For the text-containing cell, return its midpoint in (X, Y) coordinate format. 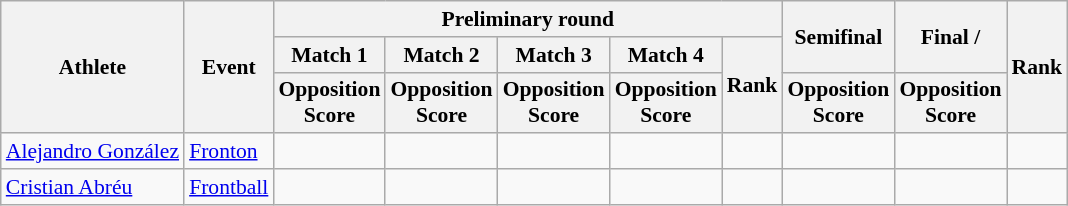
Event (228, 67)
Match 1 (329, 55)
Fronton (228, 152)
Preliminary round (528, 19)
Final / (950, 36)
Cristian Abréu (92, 187)
Athlete (92, 67)
Match 3 (554, 55)
Match 2 (441, 55)
Match 4 (666, 55)
Frontball (228, 187)
Semifinal (838, 36)
Alejandro González (92, 152)
